Scan for the cell matching the given text and deliver its (X, Y) coordinate at center. 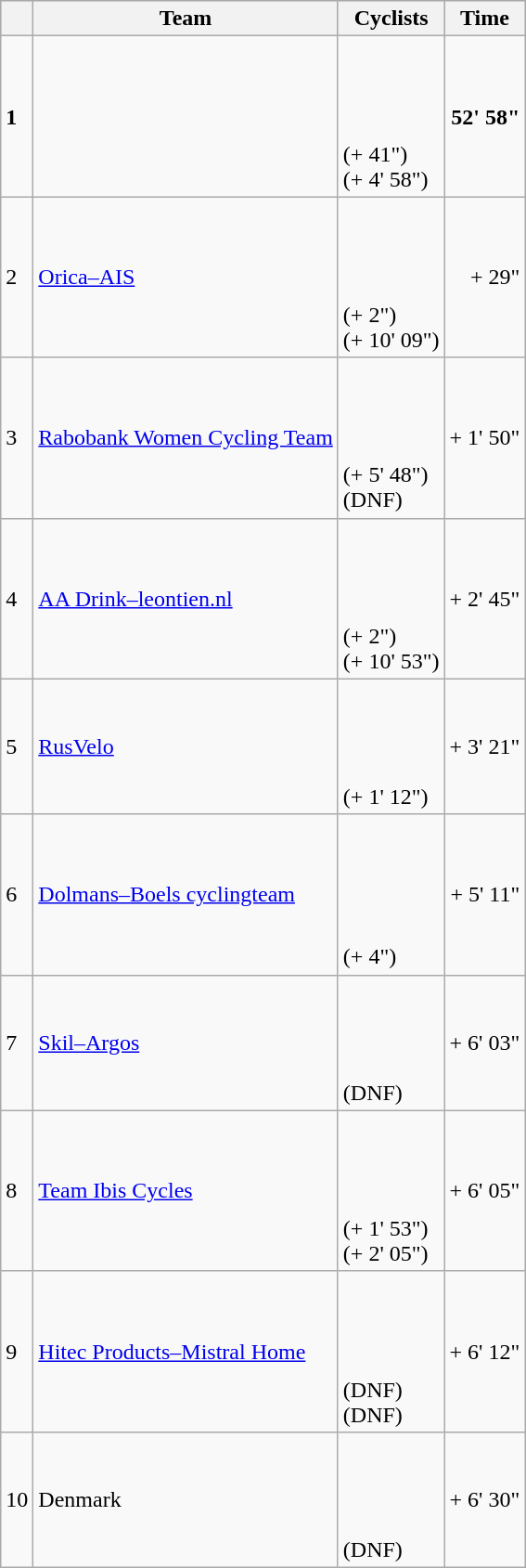
+ 6' 12" (484, 1352)
+ 2' 45" (484, 598)
AA Drink–leontien.nl (186, 598)
2 (17, 277)
(DNF) (DNF) (391, 1352)
(+ 1' 53") (+ 2' 05") (391, 1190)
+ 6' 05" (484, 1190)
4 (17, 598)
10 (17, 1499)
+ 3' 21" (484, 746)
(+ 41") (+ 4' 58") (391, 117)
Denmark (186, 1499)
Cyclists (391, 19)
52' 58" (484, 117)
+ 1' 50" (484, 438)
Team Ibis Cycles (186, 1190)
(+ 5' 48") (DNF) (391, 438)
+ 29" (484, 277)
Hitec Products–Mistral Home (186, 1352)
8 (17, 1190)
Team (186, 19)
6 (17, 895)
+ 5' 11" (484, 895)
(+ 1' 12") (391, 746)
5 (17, 746)
9 (17, 1352)
Dolmans–Boels cyclingteam (186, 895)
3 (17, 438)
(+ 2") (+ 10' 09") (391, 277)
Orica–AIS (186, 277)
1 (17, 117)
Rabobank Women Cycling Team (186, 438)
7 (17, 1043)
(+ 2") (+ 10' 53") (391, 598)
+ 6' 03" (484, 1043)
Time (484, 19)
(+ 4") (391, 895)
Skil–Argos (186, 1043)
RusVelo (186, 746)
+ 6' 30" (484, 1499)
